Search for the cell housing the specified text and yield its [X, Y] center coordinate. 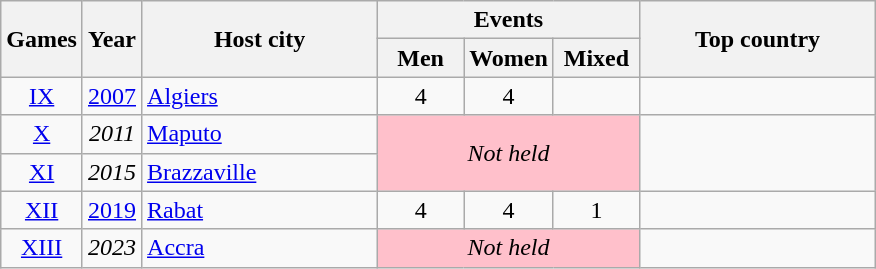
2011 [112, 134]
Men [421, 58]
Top country [757, 39]
Algiers [260, 96]
2023 [112, 248]
XII [42, 210]
Accra [260, 248]
Maputo [260, 134]
Women [509, 58]
Games [42, 39]
Mixed [596, 58]
Host city [260, 39]
IX [42, 96]
2019 [112, 210]
2015 [112, 172]
1 [596, 210]
2007 [112, 96]
X [42, 134]
Year [112, 39]
Brazzaville [260, 172]
Rabat [260, 210]
Events [509, 20]
XI [42, 172]
XIII [42, 248]
